Identify which cell holds the provided text, then report its (X, Y) central coordinate. 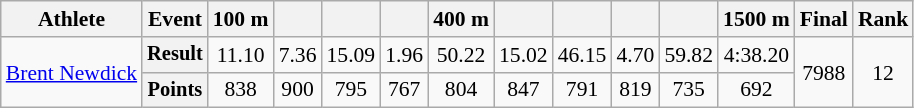
7988 (824, 72)
Brent Newdick (72, 72)
15.09 (350, 55)
Result (175, 55)
767 (404, 90)
735 (688, 90)
791 (582, 90)
900 (298, 90)
46.15 (582, 55)
11.10 (241, 55)
838 (241, 90)
692 (756, 90)
59.82 (688, 55)
400 m (461, 19)
100 m (241, 19)
819 (635, 90)
Final (824, 19)
12 (884, 72)
7.36 (298, 55)
4:38.20 (756, 55)
847 (524, 90)
Rank (884, 19)
15.02 (524, 55)
804 (461, 90)
4.70 (635, 55)
Event (175, 19)
50.22 (461, 55)
795 (350, 90)
1500 m (756, 19)
Points (175, 90)
1.96 (404, 55)
Athlete (72, 19)
